Locate the cell with the specified text and output its (x, y) center coordinate. 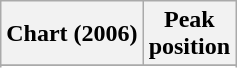
Peakposition (189, 34)
Chart (2006) (72, 34)
